Identify which cell holds the provided text, then report its [x, y] central coordinate. 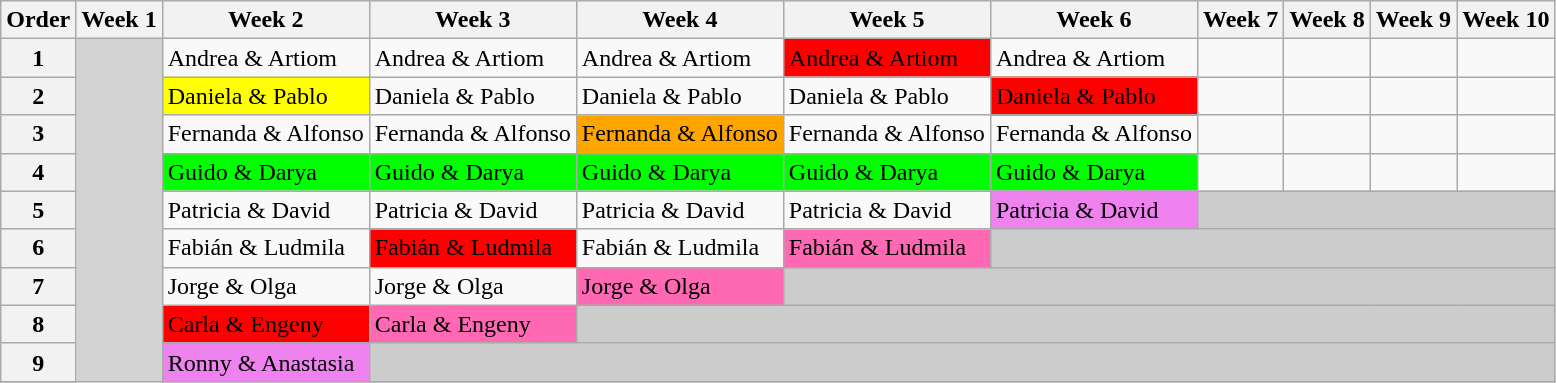
9 [38, 362]
Week 6 [1094, 20]
4 [38, 172]
Week 8 [1327, 20]
Ronny & Anastasia [266, 362]
Week 1 [119, 20]
2 [38, 96]
1 [38, 58]
Week 4 [680, 20]
6 [38, 248]
Week 9 [1413, 20]
Week 7 [1240, 20]
5 [38, 210]
8 [38, 324]
Week 2 [266, 20]
Order [38, 20]
Week 3 [472, 20]
Week 10 [1506, 20]
Week 5 [886, 20]
7 [38, 286]
3 [38, 134]
